Pinpoint the cell where the given text exists, returning its [X, Y] midpoint coordinate. 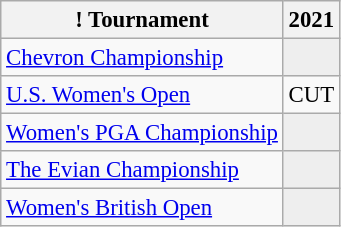
! Tournament [142, 20]
Women's PGA Championship [142, 133]
The Evian Championship [142, 170]
Women's British Open [142, 208]
CUT [311, 95]
2021 [311, 20]
Chevron Championship [142, 58]
U.S. Women's Open [142, 95]
